From the cell containing the given text, extract its center point as [X, Y] coordinate. 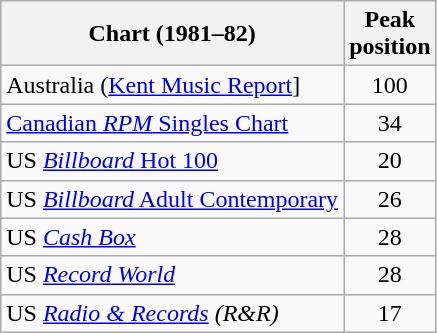
Chart (1981–82) [172, 34]
US Cash Box [172, 237]
34 [390, 123]
Australia (Kent Music Report] [172, 85]
US Billboard Hot 100 [172, 161]
17 [390, 313]
US Radio & Records (R&R) [172, 313]
US Billboard Adult Contemporary [172, 199]
US Record World [172, 275]
100 [390, 85]
20 [390, 161]
Canadian RPM Singles Chart [172, 123]
26 [390, 199]
Peakposition [390, 34]
